Locate the cell with the specified text and output its [x, y] center coordinate. 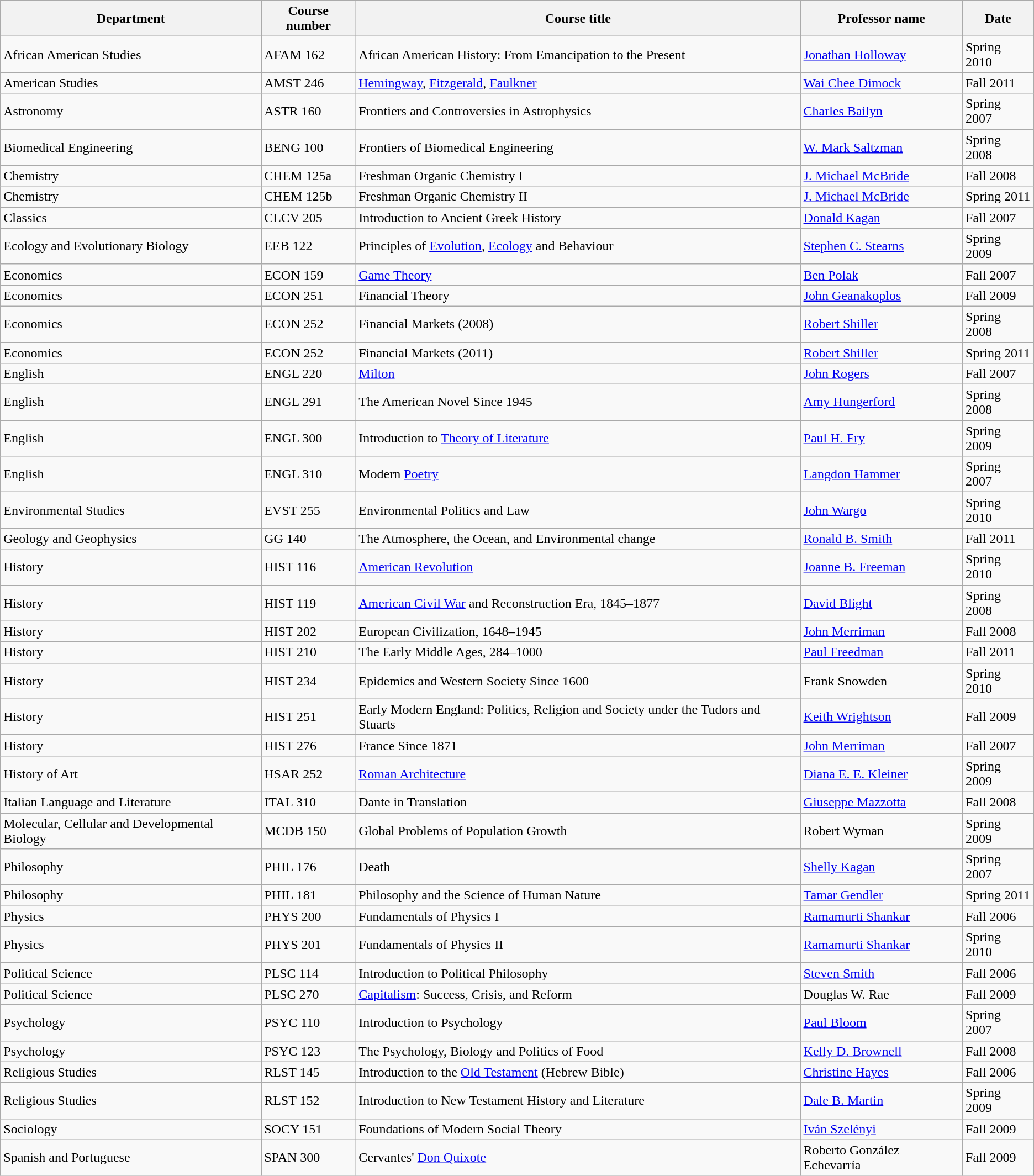
CLCV 205 [308, 218]
Paul H. Fry [882, 439]
ECON 159 [308, 275]
Epidemics and Western Society Since 1600 [578, 681]
PHYS 201 [308, 945]
Introduction to Ancient Greek History [578, 218]
PSYC 110 [308, 1023]
Principles of Evolution, Ecology and Behaviour [578, 246]
HIST 276 [308, 745]
Modern Poetry [578, 474]
EEB 122 [308, 246]
Italian Language and Literature [131, 802]
ASTR 160 [308, 112]
Death [578, 867]
Jonathan Holloway [882, 54]
HIST 116 [308, 567]
John Rogers [882, 374]
Financial Markets (2008) [578, 324]
Geology and Geophysics [131, 539]
Hemingway, Fitzgerald, Faulkner [578, 83]
Early Modern England: Politics, Religion and Society under the Tudors and Stuarts [578, 717]
Amy Hungerford [882, 402]
Course number [308, 19]
African American Studies [131, 54]
Wai Chee Dimock [882, 83]
BENG 100 [308, 147]
The American Novel Since 1945 [578, 402]
Kelly D. Brownell [882, 1051]
Freshman Organic Chemistry II [578, 197]
CHEM 125a [308, 176]
PSYC 123 [308, 1051]
EVST 255 [308, 510]
Introduction to Political Philosophy [578, 973]
American Studies [131, 83]
David Blight [882, 603]
Introduction to the Old Testament (Hebrew Bible) [578, 1072]
Iván Szelényi [882, 1129]
Giuseppe Mazzotta [882, 802]
AMST 246 [308, 83]
Dante in Translation [578, 802]
Introduction to New Testament History and Literature [578, 1100]
Keith Wrightson [882, 717]
Sociology [131, 1129]
Charles Bailyn [882, 112]
PLSC 270 [308, 994]
Dale B. Martin [882, 1100]
Introduction to Psychology [578, 1023]
The Early Middle Ages, 284–1000 [578, 652]
African American History: From Emancipation to the Present [578, 54]
Professor name [882, 19]
PLSC 114 [308, 973]
ENGL 291 [308, 402]
Fundamentals of Physics I [578, 916]
European Civilization, 1648–1945 [578, 631]
Capitalism: Success, Crisis, and Reform [578, 994]
Christine Hayes [882, 1072]
Fundamentals of Physics II [578, 945]
Shelly Kagan [882, 867]
Roberto González Echevarría [882, 1158]
Spanish and Portuguese [131, 1158]
ENGL 310 [308, 474]
Freshman Organic Chemistry I [578, 176]
PHIL 176 [308, 867]
Financial Theory [578, 296]
Date [999, 19]
Frank Snowden [882, 681]
SPAN 300 [308, 1158]
ECON 251 [308, 296]
HIST 202 [308, 631]
Robert Wyman [882, 831]
Paul Bloom [882, 1023]
SOCY 151 [308, 1129]
HIST 119 [308, 603]
Diana E. E. Kleiner [882, 773]
History of Art [131, 773]
Environmental Politics and Law [578, 510]
Steven Smith [882, 973]
Department [131, 19]
Frontiers of Biomedical Engineering [578, 147]
ENGL 220 [308, 374]
Ben Polak [882, 275]
Biomedical Engineering [131, 147]
France Since 1871 [578, 745]
RLST 152 [308, 1100]
AFAM 162 [308, 54]
GG 140 [308, 539]
Douglas W. Rae [882, 994]
Tamar Gendler [882, 895]
Ecology and Evolutionary Biology [131, 246]
Foundations of Modern Social Theory [578, 1129]
Frontiers and Controversies in Astrophysics [578, 112]
ITAL 310 [308, 802]
Introduction to Theory of Literature [578, 439]
ENGL 300 [308, 439]
PHIL 181 [308, 895]
Financial Markets (2011) [578, 353]
Joanne B. Freeman [882, 567]
Langdon Hammer [882, 474]
American Revolution [578, 567]
American Civil War and Reconstruction Era, 1845–1877 [578, 603]
RLST 145 [308, 1072]
HSAR 252 [308, 773]
Molecular, Cellular and Developmental Biology [131, 831]
Game Theory [578, 275]
Philosophy and the Science of Human Nature [578, 895]
Donald Kagan [882, 218]
Paul Freedman [882, 652]
The Atmosphere, the Ocean, and Environmental change [578, 539]
HIST 251 [308, 717]
MCDB 150 [308, 831]
HIST 234 [308, 681]
Cervantes' Don Quixote [578, 1158]
PHYS 200 [308, 916]
Environmental Studies [131, 510]
Roman Architecture [578, 773]
Astronomy [131, 112]
John Wargo [882, 510]
Milton [578, 374]
W. Mark Saltzman [882, 147]
Global Problems of Population Growth [578, 831]
Classics [131, 218]
Ronald B. Smith [882, 539]
Stephen C. Stearns [882, 246]
The Psychology, Biology and Politics of Food [578, 1051]
John Geanakoplos [882, 296]
HIST 210 [308, 652]
Course title [578, 19]
CHEM 125b [308, 197]
